From the cell containing the given text, extract its center point as [x, y] coordinate. 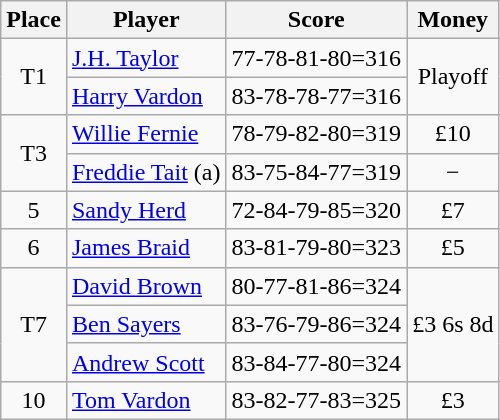
− [453, 172]
77-78-81-80=316 [316, 58]
6 [34, 248]
T3 [34, 153]
78-79-82-80=319 [316, 134]
Harry Vardon [146, 96]
83-76-79-86=324 [316, 324]
Money [453, 20]
83-81-79-80=323 [316, 248]
T1 [34, 77]
83-75-84-77=319 [316, 172]
£3 [453, 400]
Tom Vardon [146, 400]
10 [34, 400]
83-84-77-80=324 [316, 362]
Place [34, 20]
James Braid [146, 248]
Freddie Tait (a) [146, 172]
80-77-81-86=324 [316, 286]
83-78-78-77=316 [316, 96]
Playoff [453, 77]
Sandy Herd [146, 210]
83-82-77-83=325 [316, 400]
J.H. Taylor [146, 58]
£10 [453, 134]
Willie Fernie [146, 134]
Ben Sayers [146, 324]
T7 [34, 324]
72-84-79-85=320 [316, 210]
£5 [453, 248]
David Brown [146, 286]
£7 [453, 210]
Player [146, 20]
£3 6s 8d [453, 324]
Score [316, 20]
5 [34, 210]
Andrew Scott [146, 362]
